Extract the [x, y] coordinate from the center of the cell holding the provided text.  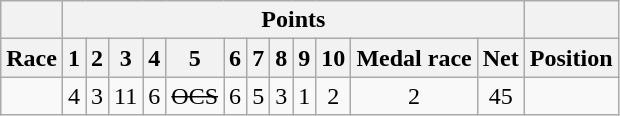
Position [571, 58]
Race [32, 58]
OCS [195, 96]
11 [126, 96]
45 [500, 96]
9 [304, 58]
Medal race [414, 58]
7 [258, 58]
Net [500, 58]
Points [293, 20]
8 [282, 58]
10 [334, 58]
